Detect which cell encompasses the target text, then output its (X, Y) center coordinate. 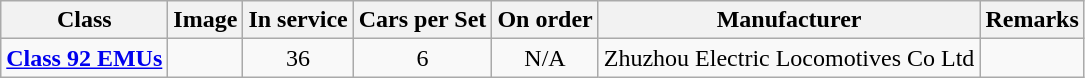
Class 92 EMUs (84, 58)
Remarks (1032, 20)
Zhuzhou Electric Locomotives Co Ltd (789, 58)
6 (422, 58)
36 (298, 58)
Image (206, 20)
Class (84, 20)
In service (298, 20)
N/A (545, 58)
Cars per Set (422, 20)
On order (545, 20)
Manufacturer (789, 20)
